Determine the [x, y] coordinate at the center of the cell enclosing the given text.  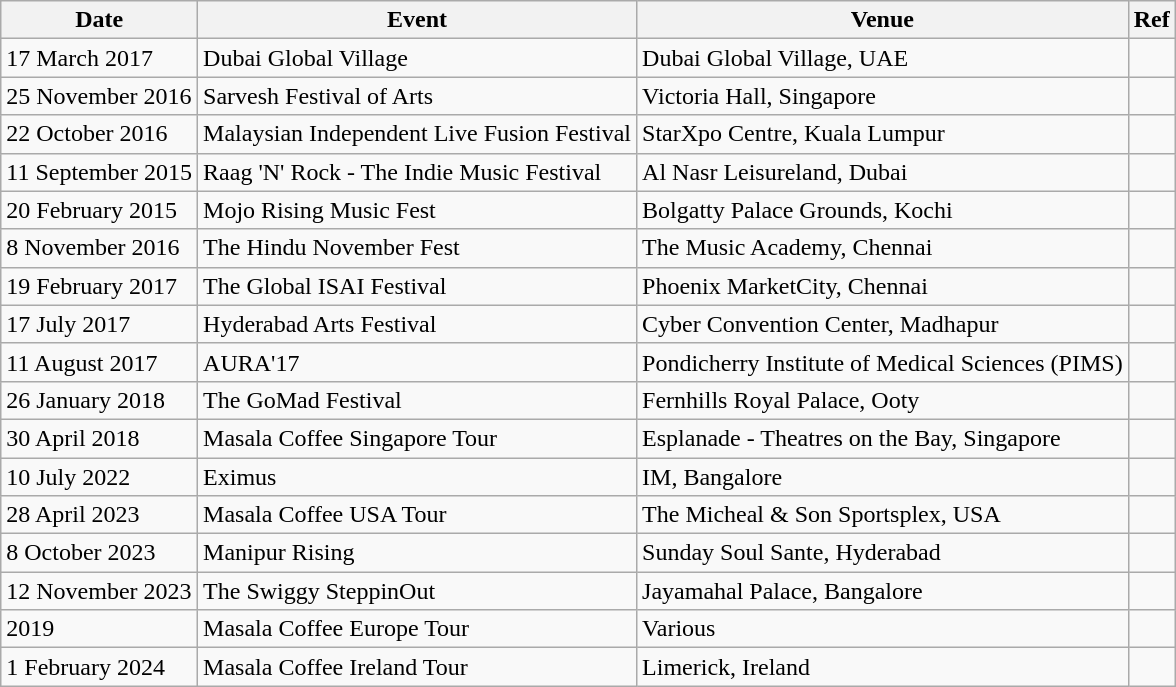
Malaysian Independent Live Fusion Festival [418, 134]
12 November 2023 [100, 591]
11 August 2017 [100, 362]
Ref [1152, 20]
28 April 2023 [100, 515]
AURA'17 [418, 362]
25 November 2016 [100, 96]
The Swiggy SteppinOut [418, 591]
Mojo Rising Music Fest [418, 210]
10 July 2022 [100, 477]
StarXpo Centre, Kuala Lumpur [883, 134]
30 April 2018 [100, 438]
Event [418, 20]
20 February 2015 [100, 210]
17 July 2017 [100, 324]
Manipur Rising [418, 553]
22 October 2016 [100, 134]
Various [883, 629]
Fernhills Royal Palace, Ooty [883, 400]
Pondicherry Institute of Medical Sciences (PIMS) [883, 362]
8 November 2016 [100, 248]
The Micheal & Son Sportsplex, USA [883, 515]
1 February 2024 [100, 667]
Masala Coffee Europe Tour [418, 629]
Victoria Hall, Singapore [883, 96]
Bolgatty Palace Grounds, Kochi [883, 210]
The Music Academy, Chennai [883, 248]
Hyderabad Arts Festival [418, 324]
Eximus [418, 477]
Limerick, Ireland [883, 667]
17 March 2017 [100, 58]
Masala Coffee Singapore Tour [418, 438]
Venue [883, 20]
8 October 2023 [100, 553]
Sunday Soul Sante, Hyderabad [883, 553]
Jayamahal Palace, Bangalore [883, 591]
Phoenix MarketCity, Chennai [883, 286]
Dubai Global Village [418, 58]
Esplanade - Theatres on the Bay, Singapore [883, 438]
Al Nasr Leisureland, Dubai [883, 172]
The Hindu November Fest [418, 248]
Raag 'N' Rock - The Indie Music Festival [418, 172]
Date [100, 20]
Dubai Global Village, UAE [883, 58]
19 February 2017 [100, 286]
The GoMad Festival [418, 400]
Masala Coffee Ireland Tour [418, 667]
11 September 2015 [100, 172]
Masala Coffee USA Tour [418, 515]
Cyber Convention Center, Madhapur [883, 324]
2019 [100, 629]
Sarvesh Festival of Arts [418, 96]
The Global ISAI Festival [418, 286]
26 January 2018 [100, 400]
IM, Bangalore [883, 477]
